Find where the given text appears and provide that cell's center as [X, Y] coordinate. 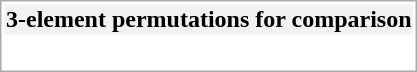
3-element permutations for comparison [208, 19]
